Find where the given text appears and provide that cell's center as (x, y) coordinate. 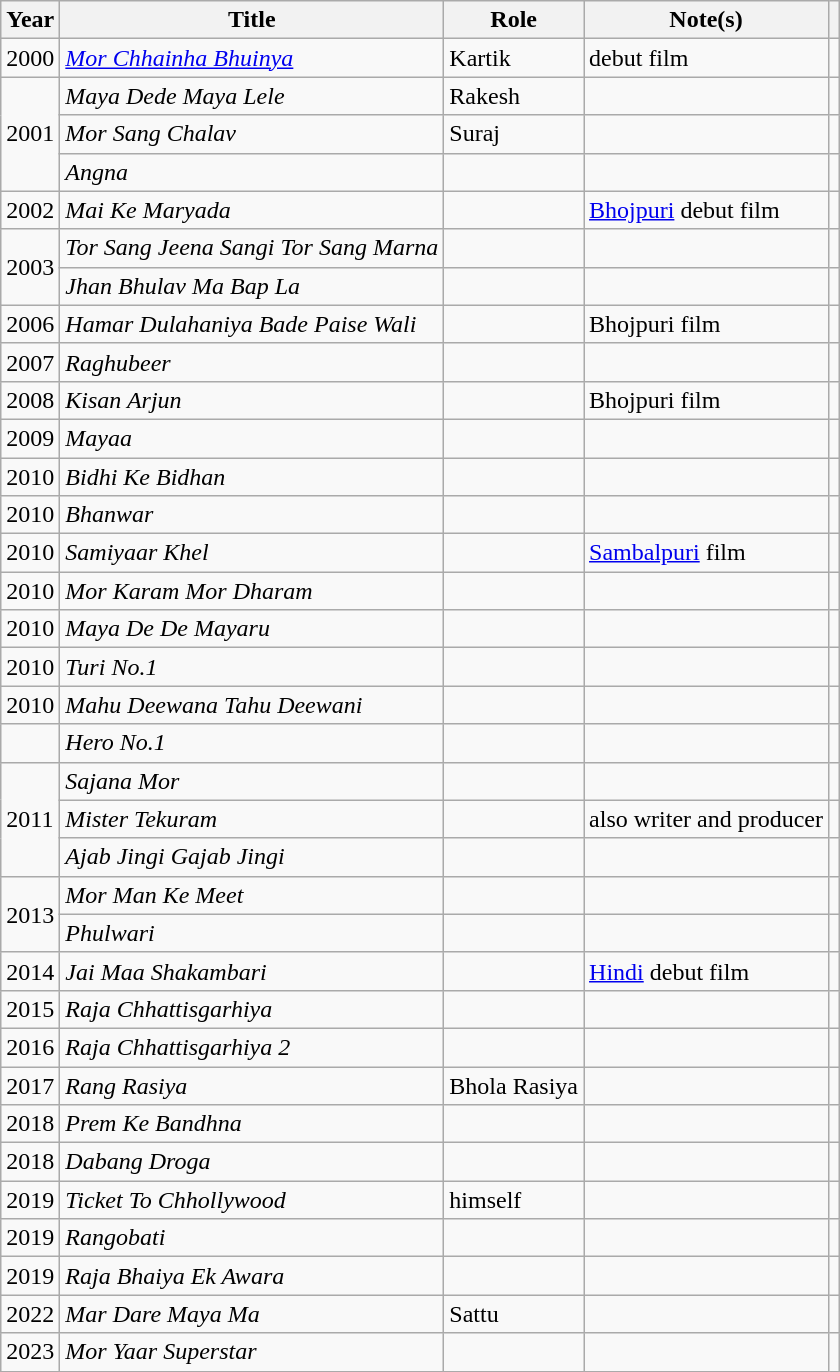
Sajana Mor (252, 781)
Bhola Rasiya (514, 1085)
2000 (30, 58)
Mor Chhainha Bhuinya (252, 58)
2009 (30, 438)
himself (514, 1200)
Mai Ke Maryada (252, 210)
Title (252, 20)
Jhan Bhulav Ma Bap La (252, 286)
2006 (30, 324)
Phulwari (252, 933)
Mor Sang Chalav (252, 134)
Turi No.1 (252, 667)
2014 (30, 971)
Year (30, 20)
Kisan Arjun (252, 400)
2007 (30, 362)
Jai Maa Shakambari (252, 971)
Mor Man Ke Meet (252, 895)
Rangobati (252, 1238)
Hamar Dulahaniya Bade Paise Wali (252, 324)
Samiyaar Khel (252, 553)
Mister Tekuram (252, 819)
2001 (30, 134)
Mahu Deewana Tahu Deewani (252, 705)
Dabang Droga (252, 1162)
Bidhi Ke Bidhan (252, 477)
Bhojpuri debut film (706, 210)
Suraj (514, 134)
Ajab Jingi Gajab Jingi (252, 857)
also writer and producer (706, 819)
Raghubeer (252, 362)
2008 (30, 400)
2003 (30, 267)
Rang Rasiya (252, 1085)
Tor Sang Jeena Sangi Tor Sang Marna (252, 248)
Mor Yaar Superstar (252, 1352)
Role (514, 20)
2017 (30, 1085)
Hindi debut film (706, 971)
2002 (30, 210)
2023 (30, 1352)
Maya De De Mayaru (252, 629)
Mor Karam Mor Dharam (252, 591)
2011 (30, 819)
Kartik (514, 58)
Raja Chhattisgarhiya 2 (252, 1047)
debut film (706, 58)
Bhanwar (252, 515)
Note(s) (706, 20)
Mar Dare Maya Ma (252, 1314)
Ticket To Chhollywood (252, 1200)
Rakesh (514, 96)
Raja Bhaiya Ek Awara (252, 1276)
Angna (252, 172)
Raja Chhattisgarhiya (252, 1009)
Maya Dede Maya Lele (252, 96)
2016 (30, 1047)
2015 (30, 1009)
Hero No.1 (252, 743)
Sattu (514, 1314)
Prem Ke Bandhna (252, 1124)
Sambalpuri film (706, 553)
2022 (30, 1314)
2013 (30, 914)
Mayaa (252, 438)
